Capture the cell that displays the provided text and extract its [x, y] central coordinate. 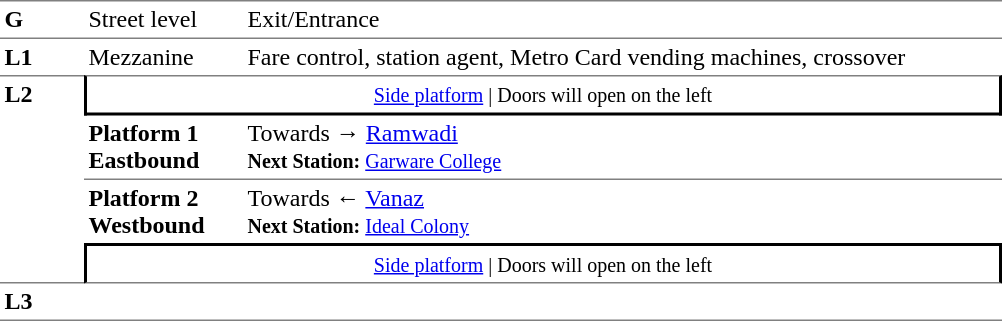
Towards ← VanazNext Station: Ideal Colony [622, 212]
L2 [42, 179]
G [42, 20]
Exit/Entrance [622, 20]
Platform 2Westbound [164, 212]
Fare control, station agent, Metro Card vending machines, crossover [622, 57]
Towards → RamwadiNext Station: Garware College [622, 148]
L1 [42, 57]
Street level [164, 20]
Mezzanine [164, 57]
Platform 1Eastbound [164, 148]
